From the cell containing the given text, extract its center point as (x, y) coordinate. 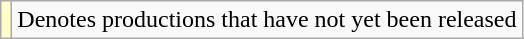
Denotes productions that have not yet been released (267, 20)
